Capture the cell that displays the provided text and extract its (X, Y) central coordinate. 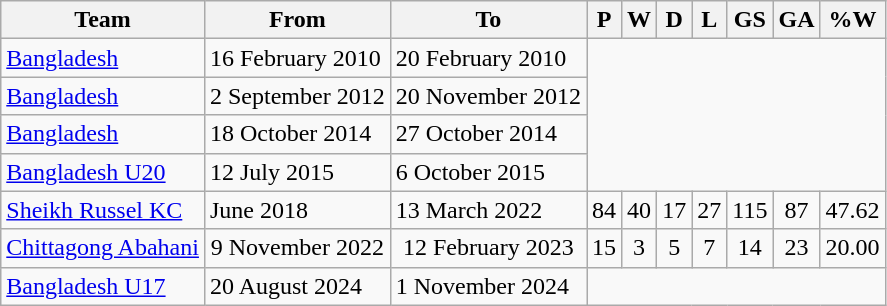
June 2018 (297, 210)
14 (750, 248)
12 July 2015 (297, 172)
P (604, 20)
17 (674, 210)
From (297, 20)
5 (674, 248)
16 February 2010 (297, 58)
27 (710, 210)
1 November 2024 (488, 286)
20 August 2024 (297, 286)
40 (640, 210)
12 February 2023 (488, 248)
115 (750, 210)
27 October 2014 (488, 134)
13 March 2022 (488, 210)
Bangladesh U20 (103, 172)
D (674, 20)
GS (750, 20)
Sheikh Russel KC (103, 210)
20.00 (852, 248)
Chittagong Abahani (103, 248)
87 (796, 210)
20 February 2010 (488, 58)
18 October 2014 (297, 134)
9 November 2022 (297, 248)
23 (796, 248)
3 (640, 248)
Team (103, 20)
W (640, 20)
GA (796, 20)
Bangladesh U17 (103, 286)
%W (852, 20)
To (488, 20)
2 September 2012 (297, 96)
L (710, 20)
15 (604, 248)
6 October 2015 (488, 172)
47.62 (852, 210)
7 (710, 248)
20 November 2012 (488, 96)
84 (604, 210)
